Provide the [X, Y] coordinate of the cell's center where the given text is located.  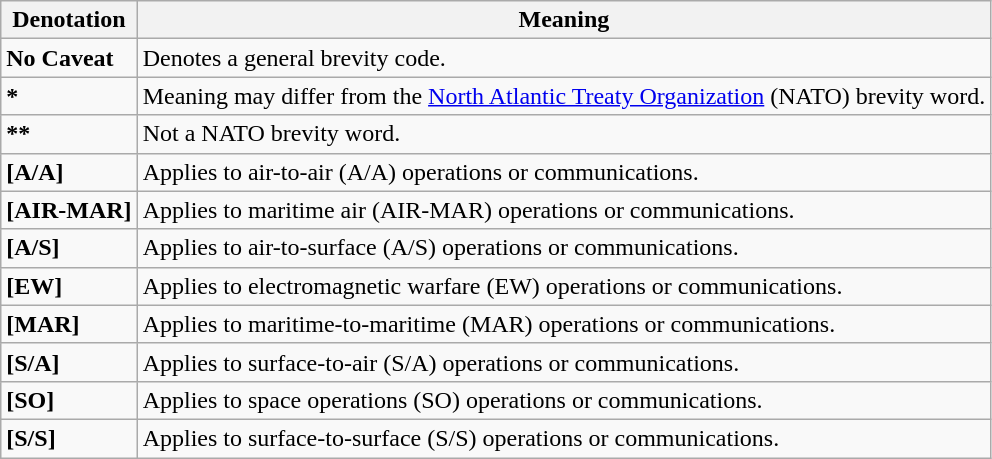
[AIR-MAR] [69, 210]
Not a NATO brevity word. [564, 134]
** [69, 134]
[S/A] [69, 362]
Applies to space operations (SO) operations or communications. [564, 400]
Applies to air-to-air (A/A) operations or communications. [564, 172]
Applies to electromagnetic warfare (EW) operations or communications. [564, 286]
No Caveat [69, 58]
Applies to maritime-to-maritime (MAR) operations or communications. [564, 324]
[MAR] [69, 324]
[SO] [69, 400]
[S/S] [69, 438]
Applies to surface-to-air (S/A) operations or communications. [564, 362]
Meaning [564, 20]
Applies to surface-to-surface (S/S) operations or communications. [564, 438]
[A/A] [69, 172]
Denotation [69, 20]
Denotes a general brevity code. [564, 58]
Meaning may differ from the North Atlantic Treaty Organization (NATO) brevity word. [564, 96]
Applies to air-to-surface (A/S) operations or communications. [564, 248]
Applies to maritime air (AIR-MAR) operations or communications. [564, 210]
[A/S] [69, 248]
[EW] [69, 286]
* [69, 96]
